Determine the (x, y) coordinate at the center of the cell enclosing the given text.  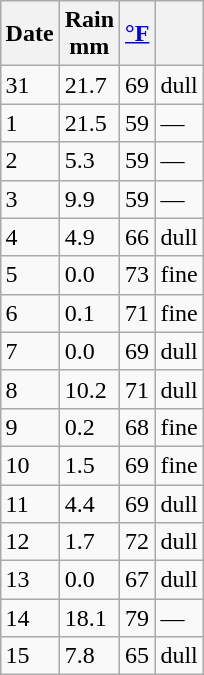
66 (138, 237)
4 (30, 237)
3 (30, 199)
5 (30, 275)
73 (138, 275)
8 (30, 389)
4.9 (89, 237)
6 (30, 313)
1.7 (89, 542)
68 (138, 427)
12 (30, 542)
67 (138, 580)
5.3 (89, 161)
10 (30, 465)
11 (30, 503)
21.5 (89, 123)
72 (138, 542)
°F (138, 34)
65 (138, 656)
9 (30, 427)
1.5 (89, 465)
14 (30, 618)
10.2 (89, 389)
79 (138, 618)
18.1 (89, 618)
7 (30, 351)
Rainmm (89, 34)
21.7 (89, 85)
7.8 (89, 656)
31 (30, 85)
4.4 (89, 503)
13 (30, 580)
Date (30, 34)
9.9 (89, 199)
2 (30, 161)
1 (30, 123)
0.2 (89, 427)
0.1 (89, 313)
15 (30, 656)
